Return [X, Y] of the center of cell containing provided text 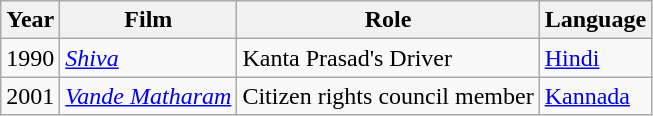
1990 [30, 58]
Year [30, 20]
Role [388, 20]
Vande Matharam [148, 96]
Shiva [148, 58]
2001 [30, 96]
Hindi [595, 58]
Kannada [595, 96]
Film [148, 20]
Language [595, 20]
Citizen rights council member [388, 96]
Kanta Prasad's Driver [388, 58]
